Extract the [X, Y] coordinate from the center of the cell holding the provided text.  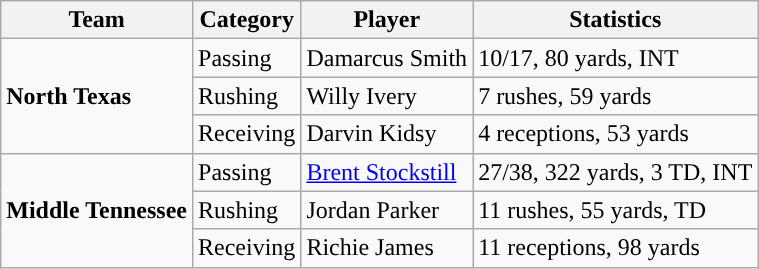
Category [247, 20]
Richie James [387, 248]
11 receptions, 98 yards [616, 248]
Jordan Parker [387, 210]
Damarcus Smith [387, 58]
Willy Ivery [387, 96]
North Texas [97, 96]
Player [387, 20]
Team [97, 20]
4 receptions, 53 yards [616, 134]
Darvin Kidsy [387, 134]
7 rushes, 59 yards [616, 96]
27/38, 322 yards, 3 TD, INT [616, 172]
10/17, 80 yards, INT [616, 58]
Statistics [616, 20]
11 rushes, 55 yards, TD [616, 210]
Middle Tennessee [97, 210]
Brent Stockstill [387, 172]
